Extract the [X, Y] coordinate from the center of the cell holding the provided text.  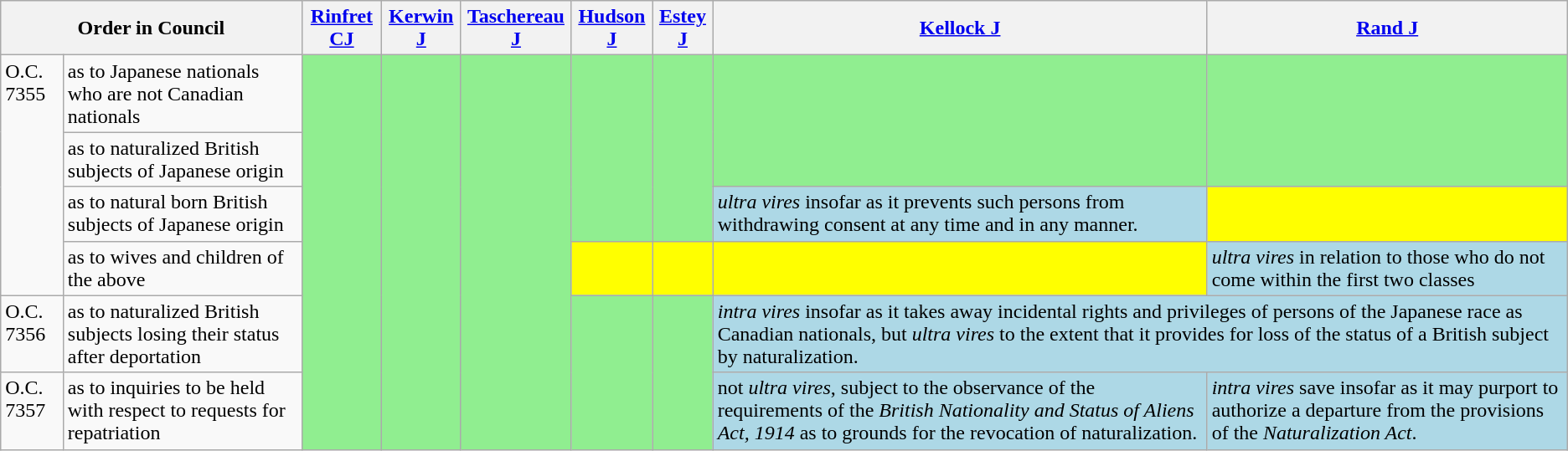
ultra vires in relation to those who do not come within the first two classes [1387, 268]
as to wives and children of the above [183, 268]
Rinfret CJ [342, 28]
intra vires save insofar as it may purport to authorize a departure from the provisions of the Naturalization Act. [1387, 411]
as to Japanese nationals who are not Canadian nationals [183, 94]
as to naturalized British subjects losing their status after deportation [183, 334]
O.C. 7356 [32, 334]
O.C. 7357 [32, 411]
Rand J [1387, 28]
Taschereau J [516, 28]
ultra vires insofar as it prevents such persons from withdrawing consent at any time and in any manner. [960, 214]
as to naturalized British subjects of Japanese origin [183, 159]
O.C. 7355 [32, 176]
as to inquiries to be held with respect to requests for repatriation [183, 411]
Kellock J [960, 28]
Estey J [683, 28]
as to natural born British subjects of Japanese origin [183, 214]
Order in Council [151, 28]
Kerwin J [421, 28]
Hudson J [611, 28]
